Output the (x, y) coordinate of the center of the cell containing the given text.  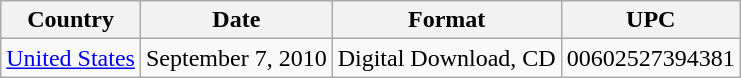
Date (236, 20)
Digital Download, CD (446, 58)
00602527394381 (650, 58)
September 7, 2010 (236, 58)
Format (446, 20)
Country (71, 20)
UPC (650, 20)
United States (71, 58)
